Capture the cell that displays the provided text and extract its [x, y] central coordinate. 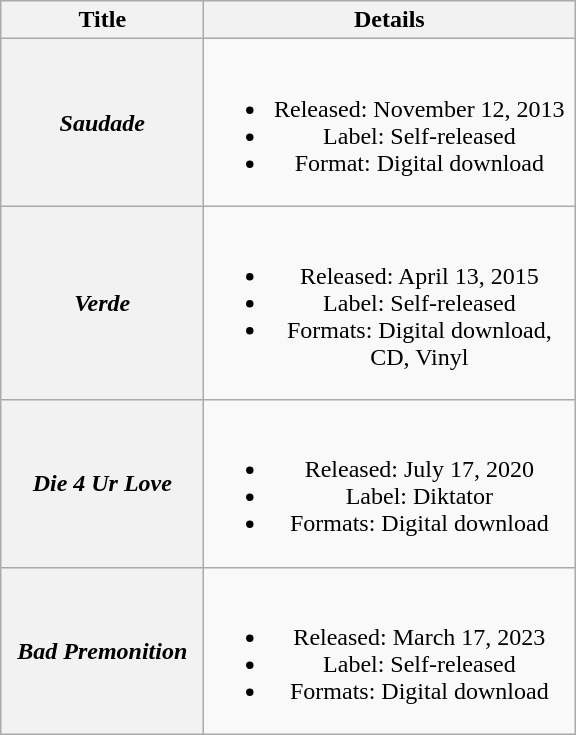
Released: November 12, 2013Label: Self-releasedFormat: Digital download [390, 122]
Released: April 13, 2015Label: Self-releasedFormats: Digital download, CD, Vinyl [390, 303]
Details [390, 20]
Die 4 Ur Love [102, 484]
Title [102, 20]
Bad Premonition [102, 650]
Released: July 17, 2020Label: DiktatorFormats: Digital download [390, 484]
Released: March 17, 2023Label: Self-releasedFormats: Digital download [390, 650]
Verde [102, 303]
Saudade [102, 122]
